Return the [x, y] coordinate for the center point of the cell that contains the specified text.  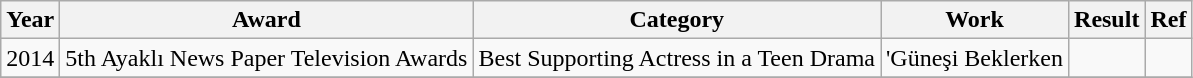
Award [266, 20]
Year [30, 20]
Work [974, 20]
Category [677, 20]
Best Supporting Actress in a Teen Drama [677, 58]
2014 [30, 58]
'Güneşi Beklerken [974, 58]
5th Ayaklı News Paper Television Awards [266, 58]
Ref [1168, 20]
Result [1107, 20]
